Pinpoint the cell where the given text exists, returning its [X, Y] midpoint coordinate. 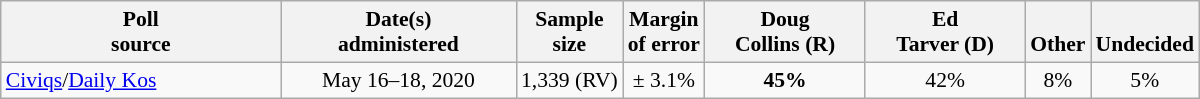
8% [1058, 80]
42% [945, 80]
Pollsource [141, 32]
± 3.1% [664, 80]
Marginof error [664, 32]
Undecided [1144, 32]
DougCollins (R) [785, 32]
5% [1144, 80]
May 16–18, 2020 [398, 80]
Civiqs/Daily Kos [141, 80]
EdTarver (D) [945, 32]
45% [785, 80]
Date(s)administered [398, 32]
Other [1058, 32]
1,339 (RV) [570, 80]
Samplesize [570, 32]
